Detect which cell encompasses the target text, then output its [X, Y] center coordinate. 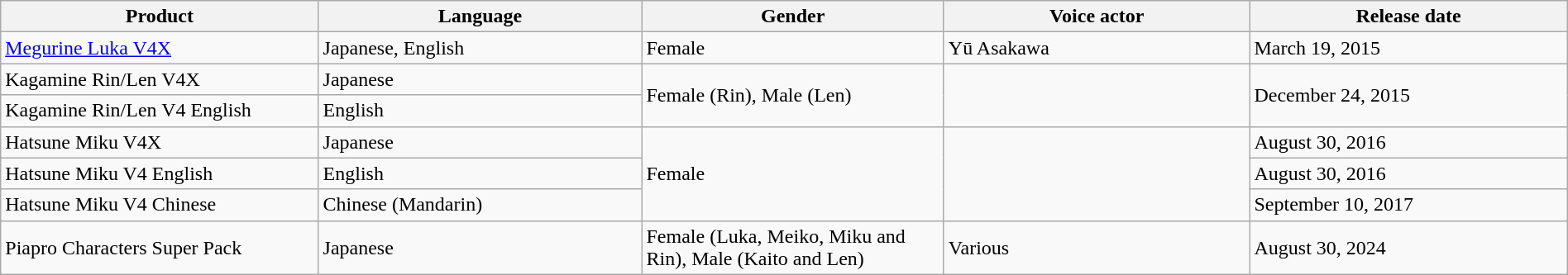
Japanese, English [480, 48]
March 19, 2015 [1408, 48]
Kagamine Rin/Len V4X [160, 79]
Product [160, 17]
Various [1097, 248]
Voice actor [1097, 17]
Gender [792, 17]
December 24, 2015 [1408, 95]
Hatsune Miku V4X [160, 142]
Kagamine Rin/Len V4 English [160, 111]
Female (Luka, Meiko, Miku and Rin), Male (Kaito and Len) [792, 248]
Hatsune Miku V4 English [160, 173]
Release date [1408, 17]
Chinese (Mandarin) [480, 205]
September 10, 2017 [1408, 205]
Female (Rin), Male (Len) [792, 95]
Hatsune Miku V4 Chinese [160, 205]
Piapro Characters Super Pack [160, 248]
August 30, 2024 [1408, 248]
Yū Asakawa [1097, 48]
Language [480, 17]
Megurine Luka V4X [160, 48]
